Return (X, Y) of the center of cell containing provided text 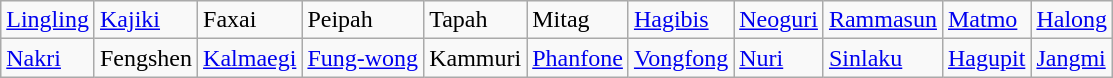
Kalmaegi (250, 58)
Neoguri (779, 20)
Hagibis (680, 20)
Lingling (48, 20)
Tapah (476, 20)
Sinlaku (882, 58)
Jangmi (1072, 58)
Matmo (986, 20)
Nakri (48, 58)
Faxai (250, 20)
Mitag (578, 20)
Vongfong (680, 58)
Halong (1072, 20)
Peipah (363, 20)
Kajiki (146, 20)
Fengshen (146, 58)
Hagupit (986, 58)
Kammuri (476, 58)
Nuri (779, 58)
Fung-wong (363, 58)
Rammasun (882, 20)
Phanfone (578, 58)
